Find where the given text appears and provide that cell's center as [x, y] coordinate. 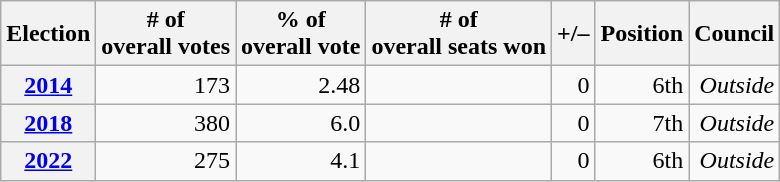
# ofoverall seats won [459, 34]
2.48 [301, 85]
# ofoverall votes [166, 34]
Council [734, 34]
7th [642, 123]
Election [48, 34]
2014 [48, 85]
275 [166, 161]
2018 [48, 123]
6.0 [301, 123]
173 [166, 85]
+/– [574, 34]
2022 [48, 161]
4.1 [301, 161]
380 [166, 123]
Position [642, 34]
% ofoverall vote [301, 34]
